From the cell containing the given text, extract its center point as (X, Y) coordinate. 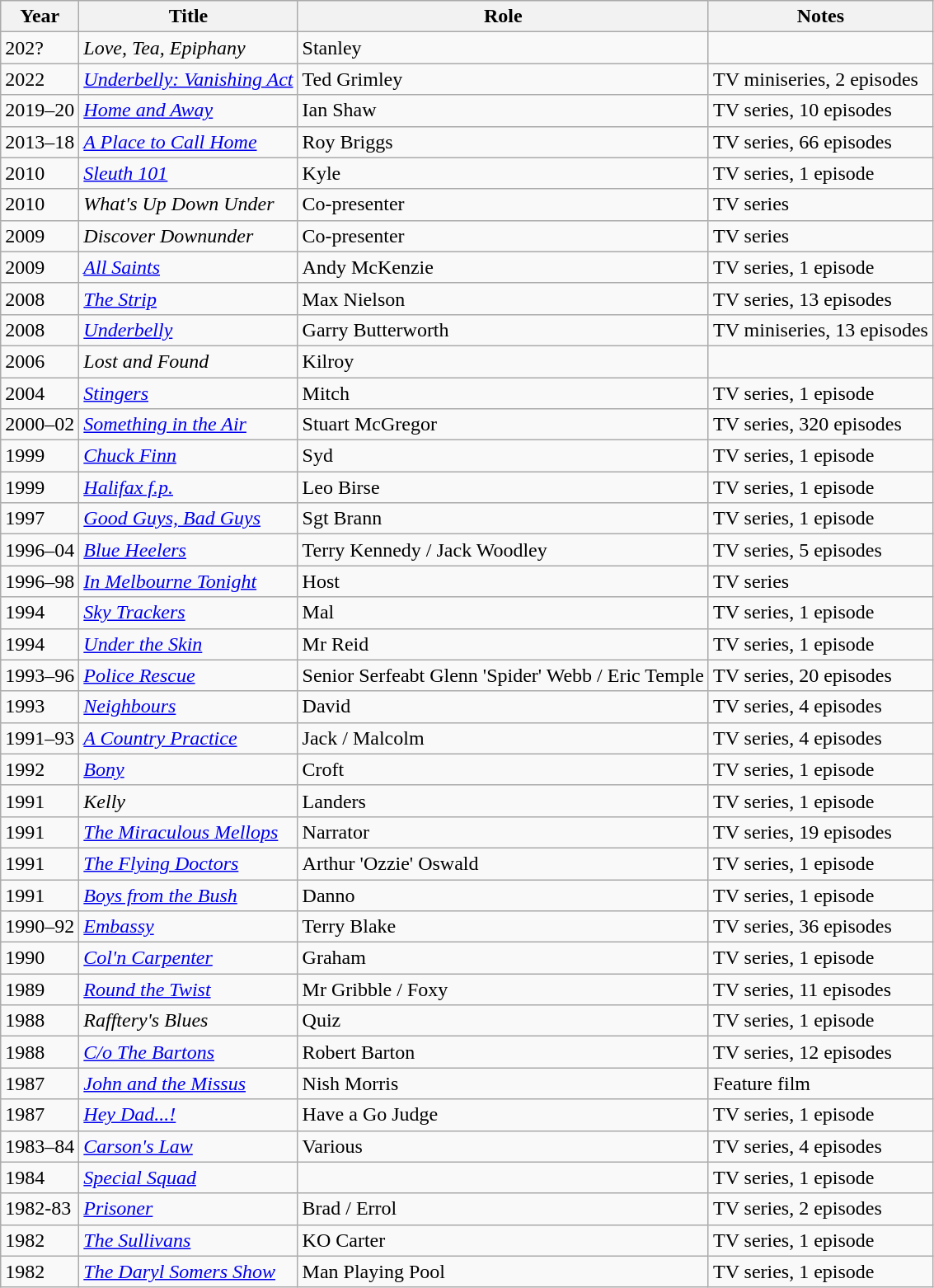
Stanley (503, 48)
Col'n Carpenter (188, 958)
1996–04 (40, 550)
Chuck Finn (188, 456)
Something in the Air (188, 425)
Underbelly: Vanishing Act (188, 79)
TV miniseries, 2 episodes (820, 79)
Special Squad (188, 1178)
Have a Go Judge (503, 1115)
Underbelly (188, 330)
1996–98 (40, 581)
2000–02 (40, 425)
Kyle (503, 173)
1990–92 (40, 927)
David (503, 707)
202? (40, 48)
TV series, 5 episodes (820, 550)
2019–20 (40, 110)
Carson's Law (188, 1146)
Embassy (188, 927)
TV series, 13 episodes (820, 298)
Round the Twist (188, 990)
Police Rescue (188, 675)
Leo Birse (503, 487)
Mitch (503, 393)
Jack / Malcolm (503, 738)
The Sullivans (188, 1240)
Feature film (820, 1084)
2006 (40, 361)
Mr Reid (503, 644)
Robert Barton (503, 1052)
2013–18 (40, 142)
Ian Shaw (503, 110)
Host (503, 581)
The Strip (188, 298)
TV series, 66 episodes (820, 142)
Mr Gribble / Foxy (503, 990)
Terry Blake (503, 927)
Role (503, 16)
Croft (503, 769)
Rafftery's Blues (188, 1021)
TV series, 2 episodes (820, 1209)
Year (40, 16)
Prisoner (188, 1209)
A Country Practice (188, 738)
Halifax f.p. (188, 487)
TV series, 12 episodes (820, 1052)
Syd (503, 456)
A Place to Call Home (188, 142)
What's Up Down Under (188, 204)
Under the Skin (188, 644)
1984 (40, 1178)
Mal (503, 613)
1992 (40, 769)
Terry Kennedy / Jack Woodley (503, 550)
The Daryl Somers Show (188, 1272)
Kilroy (503, 361)
Bony (188, 769)
Brad / Errol (503, 1209)
1982-83 (40, 1209)
1993 (40, 707)
1993–96 (40, 675)
Sleuth 101 (188, 173)
Lost and Found (188, 361)
1997 (40, 519)
TV series, 36 episodes (820, 927)
Danno (503, 895)
Max Nielson (503, 298)
Senior Serfeabt Glenn 'Spider' Webb / Eric Temple (503, 675)
Roy Briggs (503, 142)
Garry Butterworth (503, 330)
Stuart McGregor (503, 425)
Arthur 'Ozzie' Oswald (503, 863)
Sky Trackers (188, 613)
The Miraculous Mellops (188, 832)
Hey Dad...! (188, 1115)
Man Playing Pool (503, 1272)
1991–93 (40, 738)
Landers (503, 801)
Boys from the Bush (188, 895)
TV series, 11 episodes (820, 990)
1990 (40, 958)
KO Carter (503, 1240)
Andy McKenzie (503, 267)
Sgt Brann (503, 519)
The Flying Doctors (188, 863)
Neighbours (188, 707)
TV series, 10 episodes (820, 110)
Nish Morris (503, 1084)
Kelly (188, 801)
C/o The Bartons (188, 1052)
2004 (40, 393)
Ted Grimley (503, 79)
TV series, 20 episodes (820, 675)
TV miniseries, 13 episodes (820, 330)
All Saints (188, 267)
1989 (40, 990)
2022 (40, 79)
Discover Downunder (188, 236)
John and the Missus (188, 1084)
Stingers (188, 393)
Home and Away (188, 110)
Various (503, 1146)
Love, Tea, Epiphany (188, 48)
1983–84 (40, 1146)
Quiz (503, 1021)
In Melbourne Tonight (188, 581)
TV series, 320 episodes (820, 425)
Graham (503, 958)
Good Guys, Bad Guys (188, 519)
Narrator (503, 832)
TV series, 19 episodes (820, 832)
Title (188, 16)
Blue Heelers (188, 550)
Notes (820, 16)
